Find where the given text appears and provide that cell's center as [x, y] coordinate. 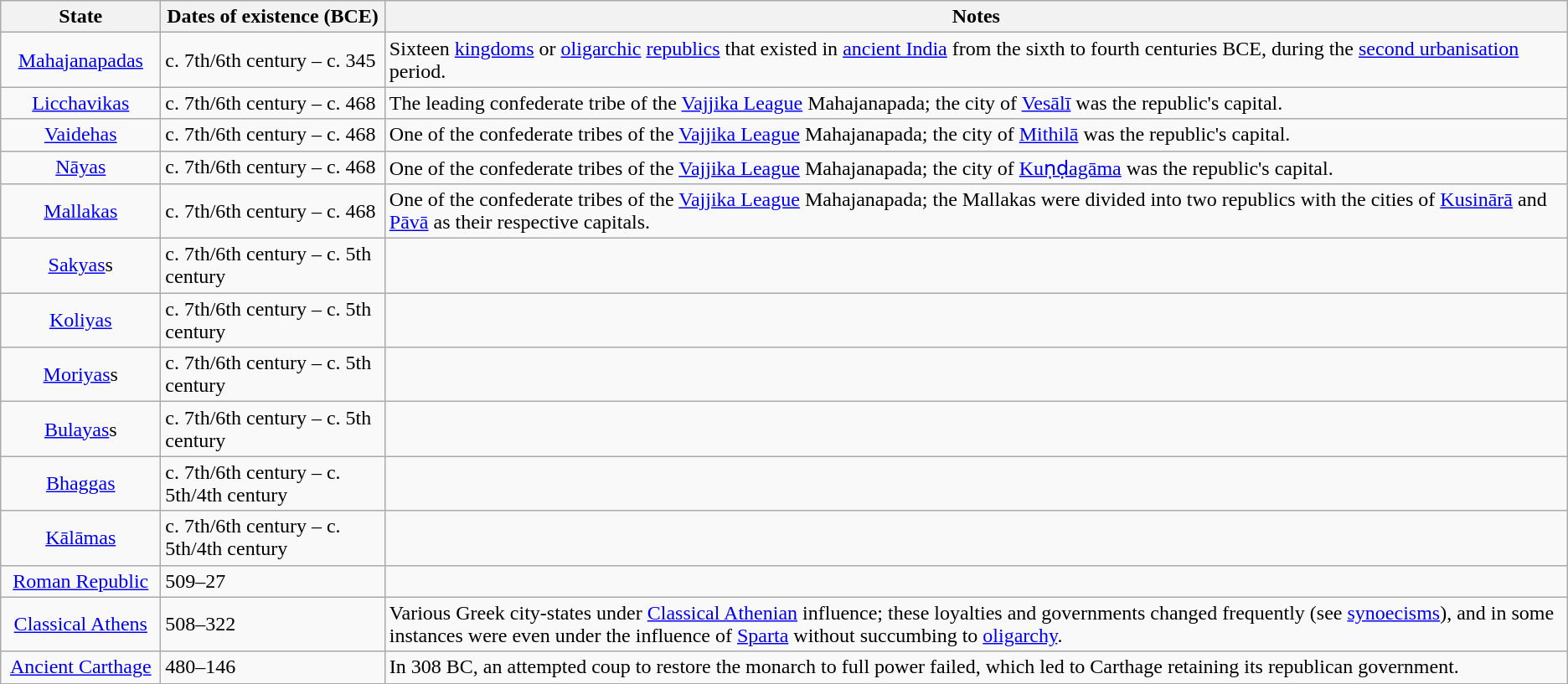
Nāyas [80, 167]
In 308 BC, an attempted coup to restore the monarch to full power failed, which led to Carthage retaining its republican government. [976, 667]
480–146 [273, 667]
Kālāmas [80, 537]
One of the confederate tribes of the Vajjika League Mahajanapada; the city of Kuṇḍagāma was the republic's capital. [976, 167]
c. 7th/6th century – c. 345 [273, 60]
Roman Republic [80, 581]
Koliyas [80, 320]
Bulayass [80, 429]
Moriyass [80, 375]
State [80, 17]
509–27 [273, 581]
Mahajanapadas [80, 60]
The leading confederate tribe of the Vajjika League Mahajanapada; the city of Vesālī was the republic's capital. [976, 103]
Sixteen kingdoms or oligarchic republics that existed in ancient India from the sixth to fourth centuries BCE, during the second urbanisation period. [976, 60]
One of the confederate tribes of the Vajjika League Mahajanapada; the city of Mithilā was the republic's capital. [976, 135]
Mallakas [80, 211]
Notes [976, 17]
Vaidehas [80, 135]
Dates of existence (BCE) [273, 17]
Classical Athens [80, 625]
Ancient Carthage [80, 667]
508–322 [273, 625]
Bhaggas [80, 484]
Sakyass [80, 266]
Licchavikas [80, 103]
